From the cell containing the given text, extract its center point as [x, y] coordinate. 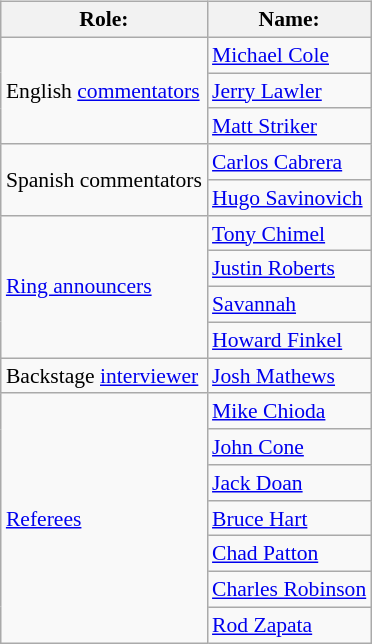
Spanish commentators [104, 180]
Howard Finkel [289, 340]
Rod Zapata [289, 625]
Referees [104, 518]
Michael Cole [289, 55]
Matt Striker [289, 126]
Backstage interviewer [104, 376]
Jack Doan [289, 483]
Charles Robinson [289, 590]
Savannah [289, 305]
Hugo Savinovich [289, 198]
Name: [289, 20]
English commentators [104, 90]
Role: [104, 20]
Justin Roberts [289, 269]
Carlos Cabrera [289, 162]
Ring announcers [104, 286]
Jerry Lawler [289, 91]
Tony Chimel [289, 233]
John Cone [289, 447]
Bruce Hart [289, 518]
Mike Chioda [289, 411]
Chad Patton [289, 554]
Josh Mathews [289, 376]
